Capture the cell that displays the provided text and extract its (x, y) central coordinate. 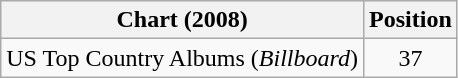
37 (411, 58)
Chart (2008) (182, 20)
Position (411, 20)
US Top Country Albums (Billboard) (182, 58)
